For the text-containing cell, return its midpoint in (x, y) coordinate format. 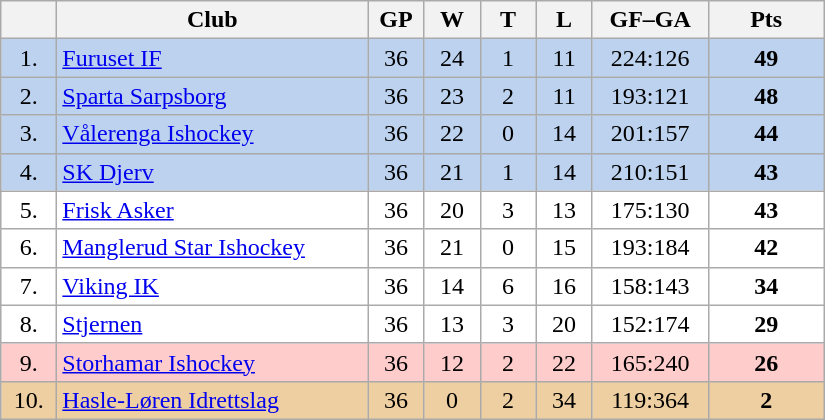
T (508, 20)
48 (766, 96)
42 (766, 248)
1. (29, 58)
49 (766, 58)
16 (564, 286)
7. (29, 286)
2. (29, 96)
29 (766, 324)
44 (766, 134)
10. (29, 400)
Storhamar Ishockey (212, 362)
Sparta Sarpsborg (212, 96)
5. (29, 210)
6 (508, 286)
26 (766, 362)
6. (29, 248)
SK Djerv (212, 172)
201:157 (650, 134)
GF–GA (650, 20)
119:364 (650, 400)
Club (212, 20)
224:126 (650, 58)
Hasle-Løren Idrettslag (212, 400)
165:240 (650, 362)
23 (452, 96)
3. (29, 134)
Viking IK (212, 286)
Furuset IF (212, 58)
4. (29, 172)
210:151 (650, 172)
24 (452, 58)
193:184 (650, 248)
158:143 (650, 286)
Pts (766, 20)
W (452, 20)
GP (396, 20)
Frisk Asker (212, 210)
12 (452, 362)
Stjernen (212, 324)
9. (29, 362)
Manglerud Star Ishockey (212, 248)
152:174 (650, 324)
8. (29, 324)
175:130 (650, 210)
15 (564, 248)
Vålerenga Ishockey (212, 134)
L (564, 20)
193:121 (650, 96)
